Identify which cell holds the provided text, then report its (X, Y) central coordinate. 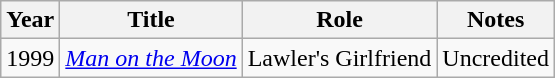
Year (30, 20)
Role (340, 20)
Title (151, 20)
Uncredited (496, 58)
Man on the Moon (151, 58)
1999 (30, 58)
Notes (496, 20)
Lawler's Girlfriend (340, 58)
